Identify which cell holds the provided text, then report its [x, y] central coordinate. 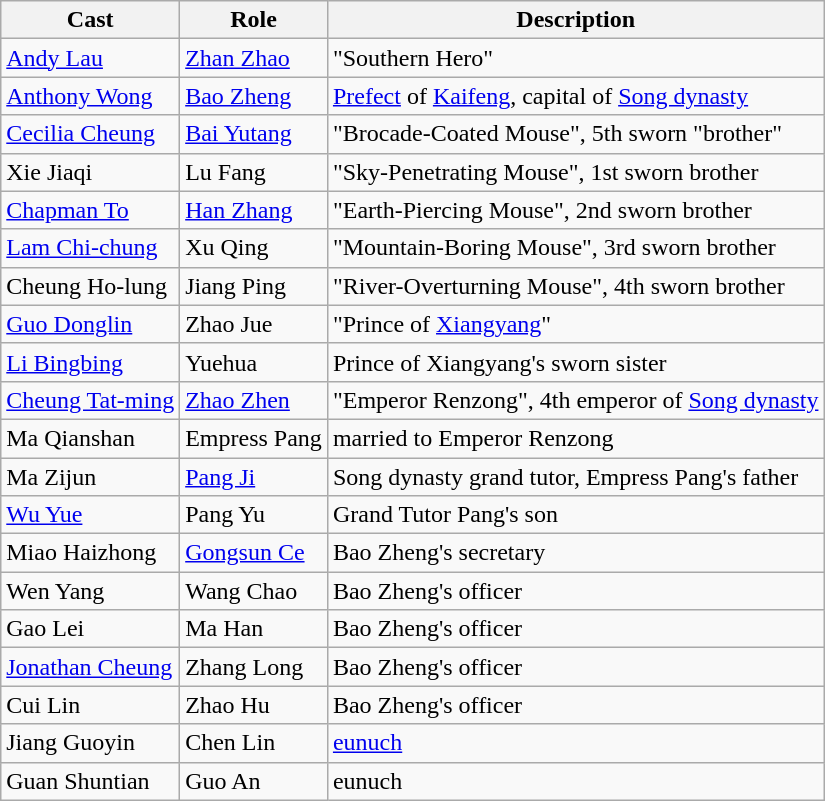
Pang Ji [254, 477]
"Southern Hero" [576, 58]
Jonathan Cheung [90, 667]
Wang Chao [254, 591]
Bao Zheng's secretary [576, 553]
Guo Donglin [90, 324]
Zhang Long [254, 667]
Bao Zheng [254, 96]
"Earth-Piercing Mouse", 2nd sworn brother [576, 210]
Empress Pang [254, 438]
Li Bingbing [90, 362]
Andy Lau [90, 58]
Zhao Hu [254, 705]
Zhao Zhen [254, 400]
Cheung Ho-lung [90, 286]
Pang Yu [254, 515]
"Emperor Renzong", 4th emperor of Song dynasty [576, 400]
Anthony Wong [90, 96]
Guan Shuntian [90, 781]
Ma Zijun [90, 477]
Ma Qianshan [90, 438]
Lam Chi-chung [90, 248]
Xu Qing [254, 248]
Yuehua [254, 362]
"River-Overturning Mouse", 4th sworn brother [576, 286]
Jiang Guoyin [90, 743]
Cheung Tat-ming [90, 400]
Wen Yang [90, 591]
Song dynasty grand tutor, Empress Pang's father [576, 477]
Han Zhang [254, 210]
Gao Lei [90, 629]
"Brocade-Coated Mouse", 5th sworn "brother" [576, 134]
Ma Han [254, 629]
Guo An [254, 781]
married to Emperor Renzong [576, 438]
Cecilia Cheung [90, 134]
Bai Yutang [254, 134]
Jiang Ping [254, 286]
Role [254, 20]
Grand Tutor Pang's son [576, 515]
Miao Haizhong [90, 553]
Lu Fang [254, 172]
Chapman To [90, 210]
Cui Lin [90, 705]
Wu Yue [90, 515]
Zhao Jue [254, 324]
Cast [90, 20]
Prefect of Kaifeng, capital of Song dynasty [576, 96]
Zhan Zhao [254, 58]
Description [576, 20]
Prince of Xiangyang's sworn sister [576, 362]
Gongsun Ce [254, 553]
"Sky-Penetrating Mouse", 1st sworn brother [576, 172]
Xie Jiaqi [90, 172]
Chen Lin [254, 743]
"Prince of Xiangyang" [576, 324]
"Mountain-Boring Mouse", 3rd sworn brother [576, 248]
